Search for the cell housing the specified text and yield its [x, y] center coordinate. 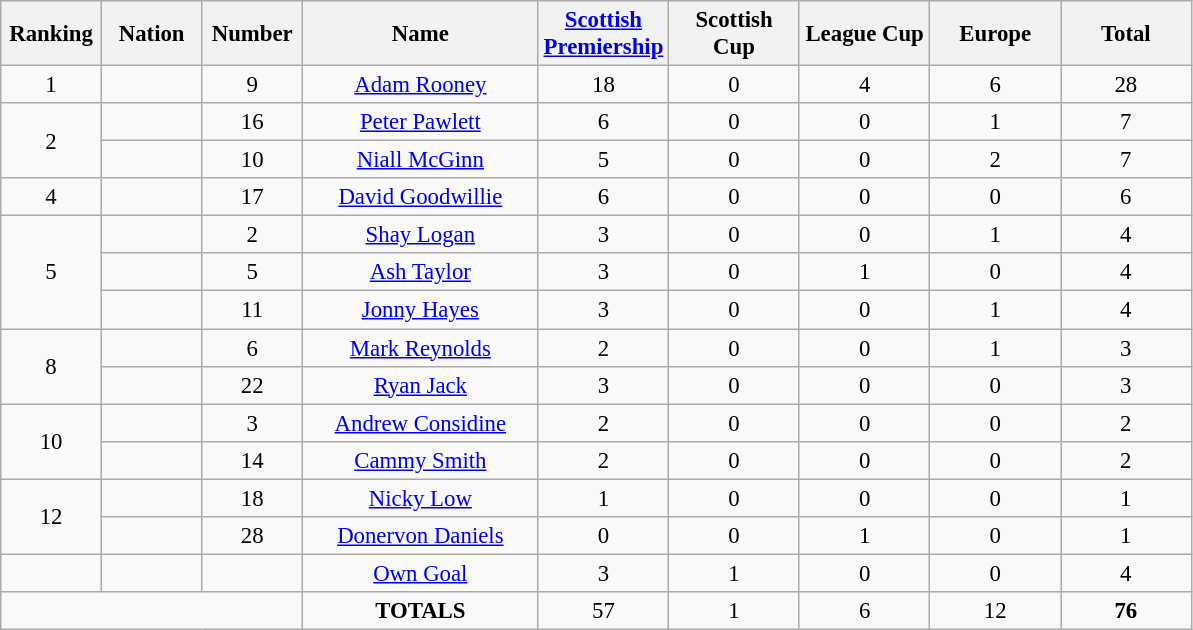
Andrew Considine [421, 423]
76 [1126, 611]
TOTALS [421, 611]
Shay Logan [421, 235]
Nation [152, 34]
Name [421, 34]
Cammy Smith [421, 460]
Own Goal [421, 573]
Donervon Daniels [421, 536]
Total [1126, 34]
Ranking [52, 34]
8 [52, 366]
Nicky Low [421, 498]
Europe [996, 34]
David Goodwillie [421, 197]
League Cup [864, 34]
Ryan Jack [421, 385]
Scottish Cup [734, 34]
Peter Pawlett [421, 122]
Mark Reynolds [421, 348]
Niall McGinn [421, 160]
Scottish Premiership [604, 34]
57 [604, 611]
17 [252, 197]
Jonny Hayes [421, 310]
16 [252, 122]
Number [252, 34]
14 [252, 460]
22 [252, 385]
Ash Taylor [421, 273]
Adam Rooney [421, 85]
11 [252, 310]
9 [252, 85]
